Capture the cell that displays the provided text and extract its (X, Y) central coordinate. 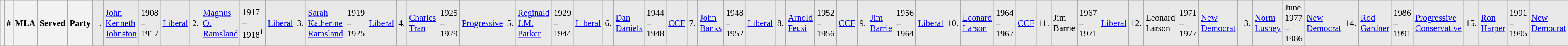
3. (300, 23)
1925 – 1929 (449, 23)
1919 – 1925 (356, 23)
MLA (25, 23)
Sarah Katherine Ramsland (326, 23)
June 1977 – 1986 (1293, 23)
Ron Harper (1493, 23)
8. (780, 23)
2. (196, 23)
1948 – 1952 (735, 23)
Charles Tran (423, 23)
John Kenneth Johnston (121, 23)
Dan Daniels (629, 23)
1929 – 1944 (562, 23)
5. (510, 23)
Rod Gardner (1375, 23)
1908 – 1917 (150, 23)
1956 – 1964 (905, 23)
4. (402, 23)
7. (693, 23)
1991 – 1995 (1518, 23)
1944 – 1948 (655, 23)
Progressive Conservative (1438, 23)
1967 – 1971 (1088, 23)
14. (1351, 23)
6. (608, 23)
1971 – 1977 (1188, 23)
1. (98, 23)
Reginald J.M. Parker (534, 23)
15. (1471, 23)
Arnold Feusi (800, 23)
13. (1245, 23)
Served (53, 23)
11. (1044, 23)
1964 – 1967 (1005, 23)
12. (1136, 23)
Progressive (483, 23)
Norm Lusney (1268, 23)
1917 – 19181 (253, 23)
9. (863, 23)
# (9, 23)
Party (80, 23)
1986 – 1991 (1402, 23)
John Banks (711, 23)
1952 – 1956 (826, 23)
Magnus O. Ramsland (220, 23)
10. (953, 23)
